Identify which cell holds the provided text, then report its [X, Y] central coordinate. 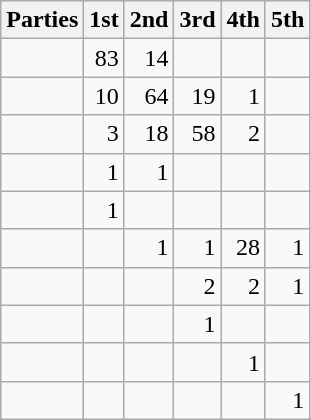
83 [104, 58]
5th [287, 20]
1st [104, 20]
2nd [149, 20]
3rd [198, 20]
10 [104, 96]
18 [149, 134]
3 [104, 134]
14 [149, 58]
64 [149, 96]
19 [198, 96]
4th [243, 20]
28 [243, 248]
Parties [42, 20]
58 [198, 134]
